Scan for the cell matching the given text and deliver its [x, y] coordinate at center. 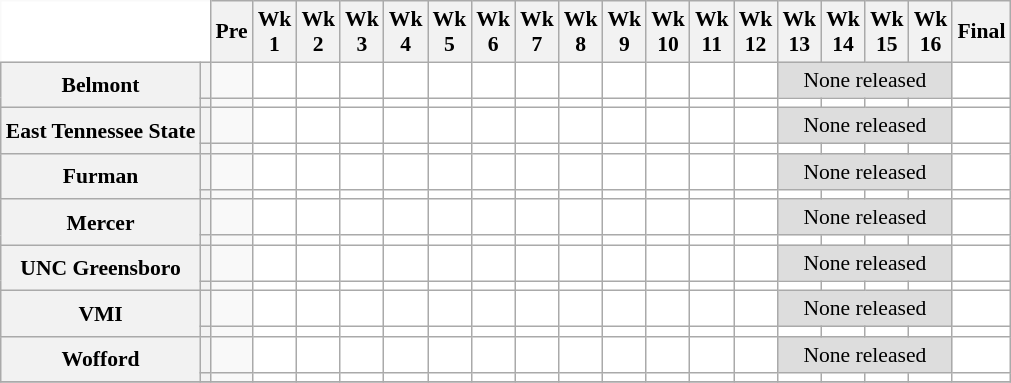
Wk14 [843, 32]
Wk15 [887, 32]
Wk12 [756, 32]
East Tennessee State [101, 131]
Furman [101, 177]
Pre [231, 32]
Wofford [101, 360]
Mercer [101, 223]
Wk7 [537, 32]
Wk10 [668, 32]
Wk8 [581, 32]
VMI [101, 314]
Wk3 [362, 32]
Wk2 [318, 32]
Wk4 [406, 32]
Wk13 [799, 32]
Wk6 [493, 32]
Final [981, 32]
Wk 1 [275, 32]
UNC Greensboro [101, 268]
Belmont [101, 85]
Wk9 [624, 32]
Wk11 [712, 32]
Wk16 [931, 32]
Wk5 [450, 32]
